Output the (X, Y) coordinate of the center of the cell containing the given text.  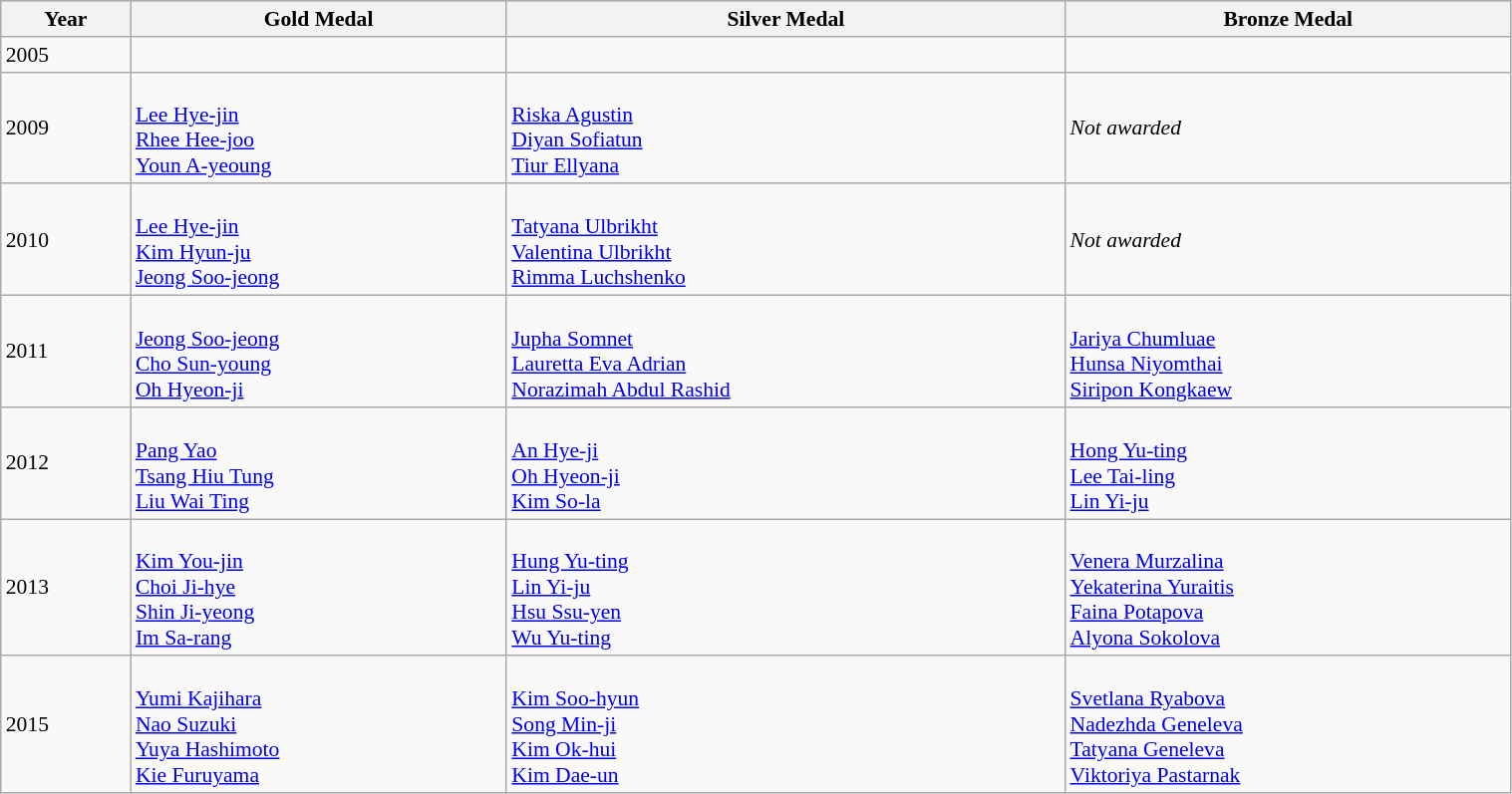
2013 (66, 588)
Jeong Soo-jeongCho Sun-youngOh Hyeon-ji (319, 352)
An Hye-jiOh Hyeon-jiKim So-la (785, 463)
Lee Hye-jinRhee Hee-jooYoun A-yeoung (319, 128)
Kim You-jinChoi Ji-hyeShin Ji-yeongIm Sa-rang (319, 588)
Silver Medal (785, 19)
2005 (66, 55)
Lee Hye-jinKim Hyun-juJeong Soo-jeong (319, 240)
Venera MurzalinaYekaterina YuraitisFaina PotapovaAlyona Sokolova (1288, 588)
Gold Medal (319, 19)
Year (66, 19)
2015 (66, 725)
2009 (66, 128)
Kim Soo-hyunSong Min-jiKim Ok-huiKim Dae-un (785, 725)
Riska AgustinDiyan SofiatunTiur Ellyana (785, 128)
Yumi KajiharaNao SuzukiYuya HashimotoKie Furuyama (319, 725)
Pang YaoTsang Hiu TungLiu Wai Ting (319, 463)
Bronze Medal (1288, 19)
2011 (66, 352)
2012 (66, 463)
Hung Yu-tingLin Yi-juHsu Ssu-yenWu Yu-ting (785, 588)
Jariya ChumluaeHunsa NiyomthaiSiripon Kongkaew (1288, 352)
Svetlana RyabovaNadezhda GenelevaTatyana GenelevaViktoriya Pastarnak (1288, 725)
Jupha SomnetLauretta Eva AdrianNorazimah Abdul Rashid (785, 352)
Tatyana UlbrikhtValentina UlbrikhtRimma Luchshenko (785, 240)
2010 (66, 240)
Hong Yu-tingLee Tai-lingLin Yi-ju (1288, 463)
